Identify which cell holds the provided text, then report its (x, y) central coordinate. 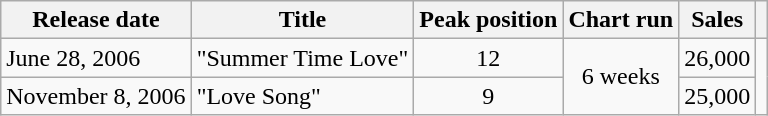
6 weeks (621, 77)
Title (302, 20)
"Summer Time Love" (302, 58)
Chart run (621, 20)
12 (488, 58)
Sales (718, 20)
25,000 (718, 96)
26,000 (718, 58)
Release date (96, 20)
Peak position (488, 20)
June 28, 2006 (96, 58)
November 8, 2006 (96, 96)
9 (488, 96)
"Love Song" (302, 96)
